Return (x, y) of the center of cell containing provided text 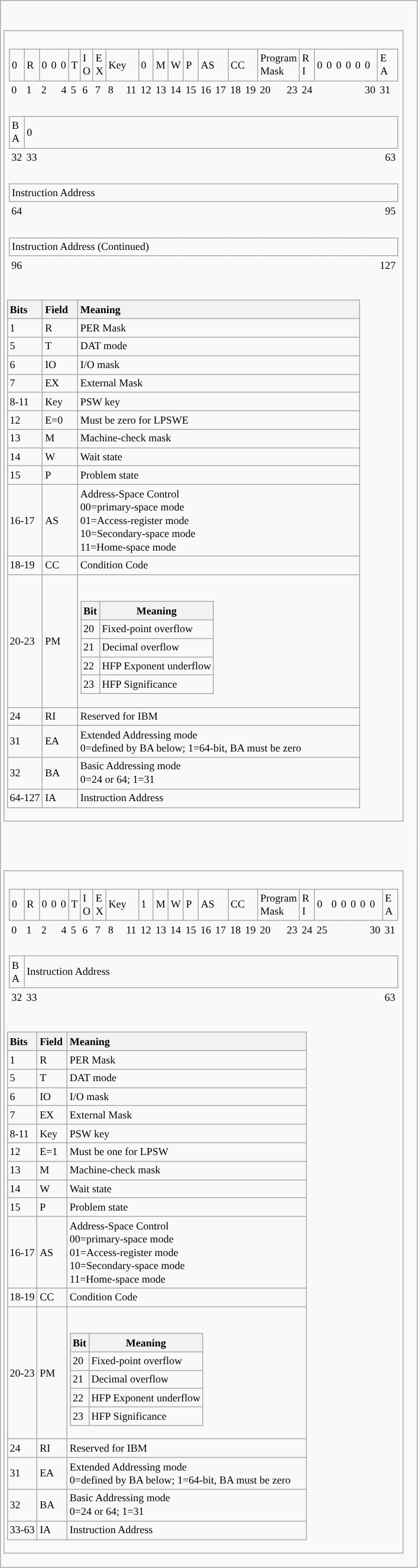
64-127 (25, 799)
33-63 (22, 1530)
Must be zero for LPSWE (219, 419)
127 (388, 265)
E=0 (60, 419)
E=1 (52, 1152)
64 (17, 211)
95 (388, 211)
25 (322, 929)
96 (17, 265)
Instruction Address (Continued) (203, 247)
Must be one for LPSW (187, 1152)
